Pinpoint the cell where the given text exists, returning its (X, Y) midpoint coordinate. 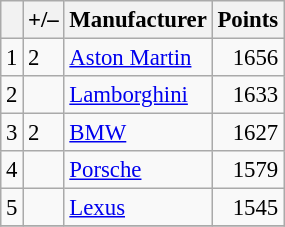
1579 (248, 170)
Manufacturer (138, 20)
Aston Martin (138, 58)
BMW (138, 133)
4 (12, 170)
5 (12, 208)
3 (12, 133)
1545 (248, 208)
1 (12, 58)
Points (248, 20)
1656 (248, 58)
Lamborghini (138, 95)
Lexus (138, 208)
+/– (44, 20)
1627 (248, 133)
Porsche (138, 170)
1633 (248, 95)
